Capture the cell that displays the provided text and extract its (X, Y) central coordinate. 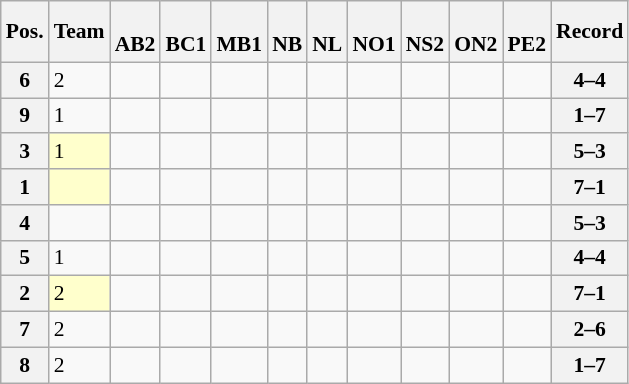
2–6 (590, 330)
NL (327, 32)
7 (25, 330)
8 (25, 365)
3 (25, 152)
Record (590, 32)
ON2 (476, 32)
NO1 (374, 32)
Pos. (25, 32)
NB (287, 32)
MB1 (239, 32)
Team (80, 32)
AB2 (136, 32)
PE2 (526, 32)
4 (25, 223)
NS2 (426, 32)
9 (25, 116)
5 (25, 258)
BC1 (186, 32)
6 (25, 80)
